For the text-containing cell, return its midpoint in (x, y) coordinate format. 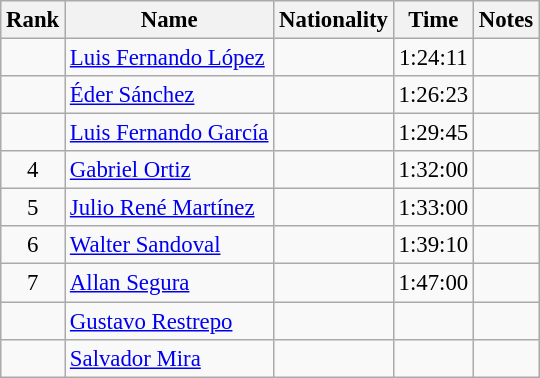
Gabriel Ortiz (170, 170)
7 (33, 283)
Nationality (334, 20)
1:32:00 (433, 170)
Salvador Mira (170, 358)
5 (33, 208)
1:26:23 (433, 95)
Name (170, 20)
Éder Sánchez (170, 95)
1:24:11 (433, 58)
Time (433, 20)
Luis Fernando García (170, 133)
Gustavo Restrepo (170, 321)
Rank (33, 20)
4 (33, 170)
Julio René Martínez (170, 208)
1:39:10 (433, 245)
1:29:45 (433, 133)
1:47:00 (433, 283)
Walter Sandoval (170, 245)
1:33:00 (433, 208)
Luis Fernando López (170, 58)
6 (33, 245)
Notes (506, 20)
Allan Segura (170, 283)
